Extract the (X, Y) coordinate from the center of the cell holding the provided text.  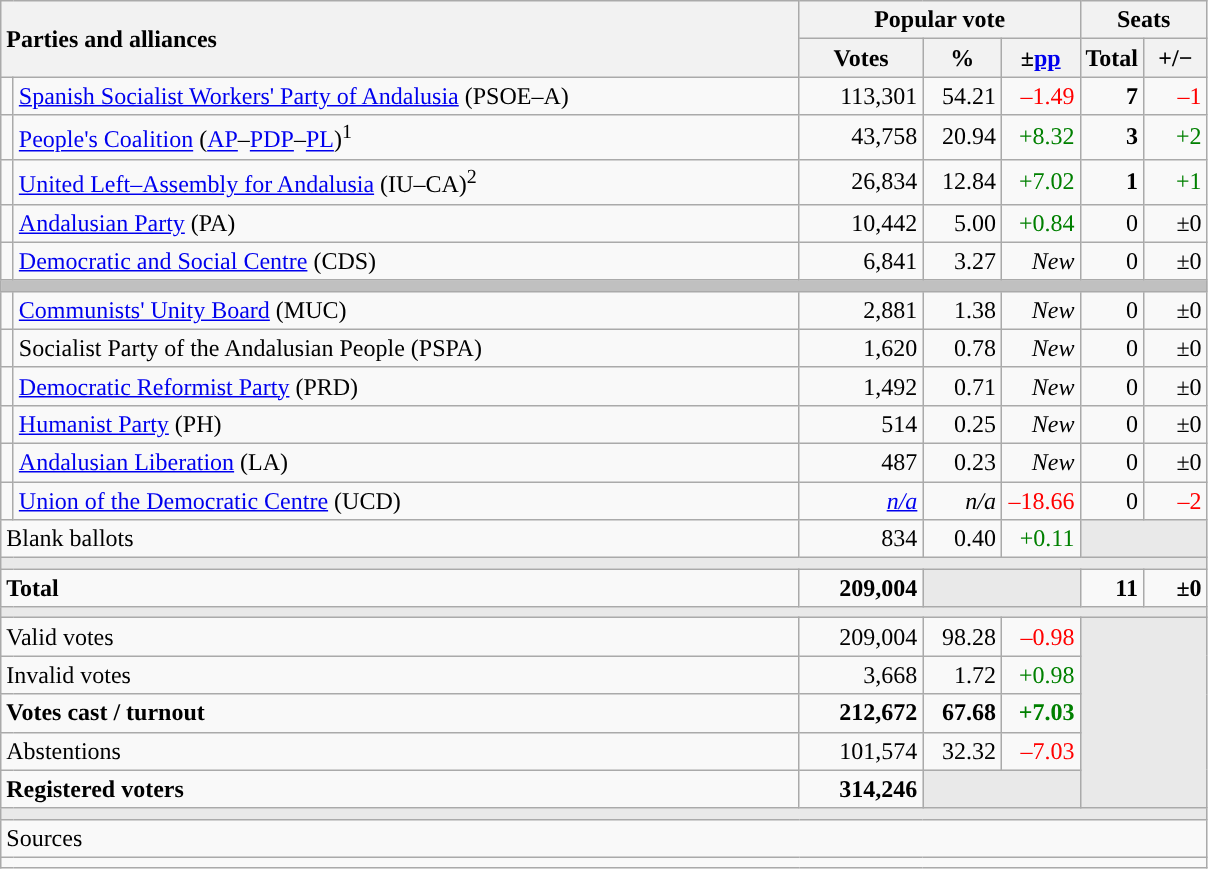
Registered voters (400, 789)
–1 (1176, 96)
Valid votes (400, 637)
0.78 (962, 348)
32.32 (962, 751)
1.72 (962, 675)
0.71 (962, 386)
Andalusian Liberation (LA) (406, 462)
514 (861, 424)
0.40 (962, 539)
Union of the Democratic Centre (UCD) (406, 501)
Abstentions (400, 751)
Popular vote (940, 20)
+0.11 (1040, 539)
1,620 (861, 348)
98.28 (962, 637)
–0.98 (1040, 637)
+/− (1176, 58)
20.94 (962, 138)
7 (1112, 96)
6,841 (861, 261)
2,881 (861, 310)
1 (1112, 182)
Votes (861, 58)
487 (861, 462)
+0.84 (1040, 223)
–7.03 (1040, 751)
10,442 (861, 223)
+7.03 (1040, 713)
11 (1112, 588)
–18.66 (1040, 501)
1.38 (962, 310)
+1 (1176, 182)
212,672 (861, 713)
Humanist Party (PH) (406, 424)
3.27 (962, 261)
43,758 (861, 138)
Democratic Reformist Party (PRD) (406, 386)
Andalusian Party (PA) (406, 223)
+8.32 (1040, 138)
26,834 (861, 182)
0.23 (962, 462)
12.84 (962, 182)
3,668 (861, 675)
United Left–Assembly for Andalusia (IU–CA)2 (406, 182)
+2 (1176, 138)
1,492 (861, 386)
Spanish Socialist Workers' Party of Andalusia (PSOE–A) (406, 96)
–1.49 (1040, 96)
3 (1112, 138)
+7.02 (1040, 182)
Sources (604, 838)
People's Coalition (AP–PDP–PL)1 (406, 138)
54.21 (962, 96)
% (962, 58)
113,301 (861, 96)
314,246 (861, 789)
Parties and alliances (400, 39)
Blank ballots (400, 539)
+0.98 (1040, 675)
Socialist Party of the Andalusian People (PSPA) (406, 348)
0.25 (962, 424)
834 (861, 539)
Votes cast / turnout (400, 713)
5.00 (962, 223)
±pp (1040, 58)
101,574 (861, 751)
Democratic and Social Centre (CDS) (406, 261)
Invalid votes (400, 675)
Communists' Unity Board (MUC) (406, 310)
–2 (1176, 501)
67.68 (962, 713)
Seats (1144, 20)
